Return the [x, y] coordinate for the center point of the cell that contains the specified text.  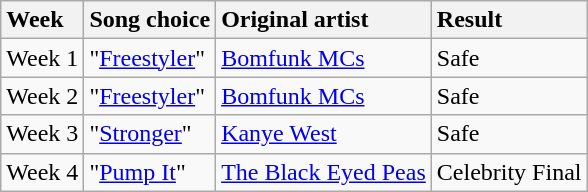
Celebrity Final [509, 172]
Week 2 [42, 96]
Week [42, 20]
"Pump It" [150, 172]
Original artist [324, 20]
The Black Eyed Peas [324, 172]
Kanye West [324, 134]
Song choice [150, 20]
Week 3 [42, 134]
"Stronger" [150, 134]
Result [509, 20]
Week 4 [42, 172]
Week 1 [42, 58]
